Locate the cell with the specified text and output its [x, y] center coordinate. 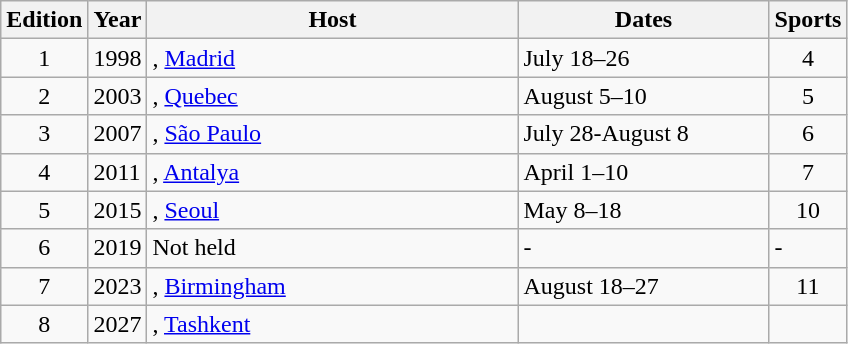
3 [44, 134]
July 18–26 [644, 58]
May 8–18 [644, 210]
2023 [118, 286]
Dates [644, 20]
2027 [118, 324]
, São Paulo [332, 134]
Year [118, 20]
2011 [118, 172]
8 [44, 324]
2015 [118, 210]
Host [332, 20]
2019 [118, 248]
, Birmingham [332, 286]
July 28-August 8 [644, 134]
Edition [44, 20]
August 18–27 [644, 286]
Sports [808, 20]
, Quebec [332, 96]
, Seoul [332, 210]
2 [44, 96]
April 1–10 [644, 172]
2003 [118, 96]
10 [808, 210]
August 5–10 [644, 96]
11 [808, 286]
, Tashkent [332, 324]
, Madrid [332, 58]
1 [44, 58]
1998 [118, 58]
2007 [118, 134]
Not held [332, 248]
, Antalya [332, 172]
